Provide the [x, y] coordinate of the cell's center where the given text is located.  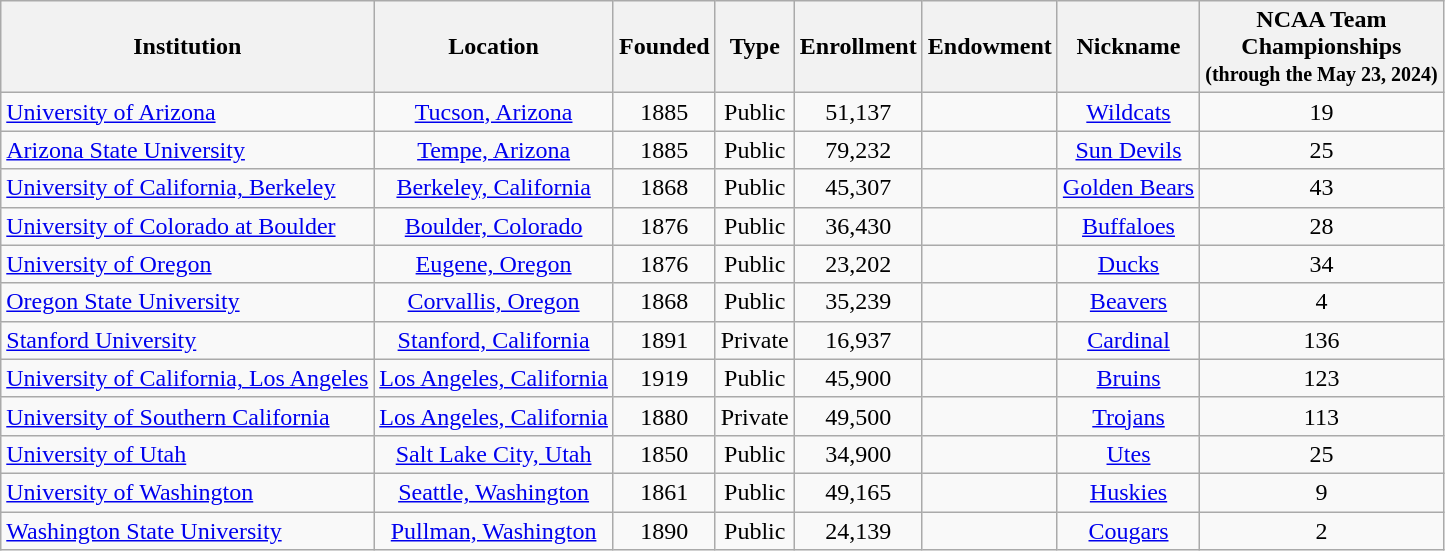
Location [494, 47]
28 [1322, 226]
Boulder, Colorado [494, 226]
University of California, Berkeley [188, 188]
Berkeley, California [494, 188]
Founded [664, 47]
24,139 [858, 531]
Salt Lake City, Utah [494, 454]
1880 [664, 416]
Stanford, California [494, 340]
Institution [188, 47]
University of Oregon [188, 264]
NCAA TeamChampionships(through the May 23, 2024) [1322, 47]
Tucson, Arizona [494, 112]
Cougars [1128, 531]
Sun Devils [1128, 150]
23,202 [858, 264]
16,937 [858, 340]
34 [1322, 264]
34,900 [858, 454]
79,232 [858, 150]
Stanford University [188, 340]
Eugene, Oregon [494, 264]
Golden Bears [1128, 188]
University of Utah [188, 454]
Wildcats [1128, 112]
University of Arizona [188, 112]
1890 [664, 531]
1919 [664, 378]
Bruins [1128, 378]
Beavers [1128, 302]
1861 [664, 492]
University of Washington [188, 492]
Nickname [1128, 47]
Enrollment [858, 47]
35,239 [858, 302]
49,165 [858, 492]
University of Colorado at Boulder [188, 226]
Utes [1128, 454]
9 [1322, 492]
Cardinal [1128, 340]
Oregon State University [188, 302]
Trojans [1128, 416]
113 [1322, 416]
Type [754, 47]
123 [1322, 378]
43 [1322, 188]
Arizona State University [188, 150]
19 [1322, 112]
Huskies [1128, 492]
49,500 [858, 416]
Endowment [990, 47]
51,137 [858, 112]
Corvallis, Oregon [494, 302]
University of California, Los Angeles [188, 378]
1850 [664, 454]
136 [1322, 340]
Tempe, Arizona [494, 150]
45,900 [858, 378]
1891 [664, 340]
4 [1322, 302]
Seattle, Washington [494, 492]
Washington State University [188, 531]
36,430 [858, 226]
Ducks [1128, 264]
45,307 [858, 188]
2 [1322, 531]
University of Southern California [188, 416]
Buffaloes [1128, 226]
Pullman, Washington [494, 531]
